Extract the [X, Y] coordinate from the center of the cell holding the provided text.  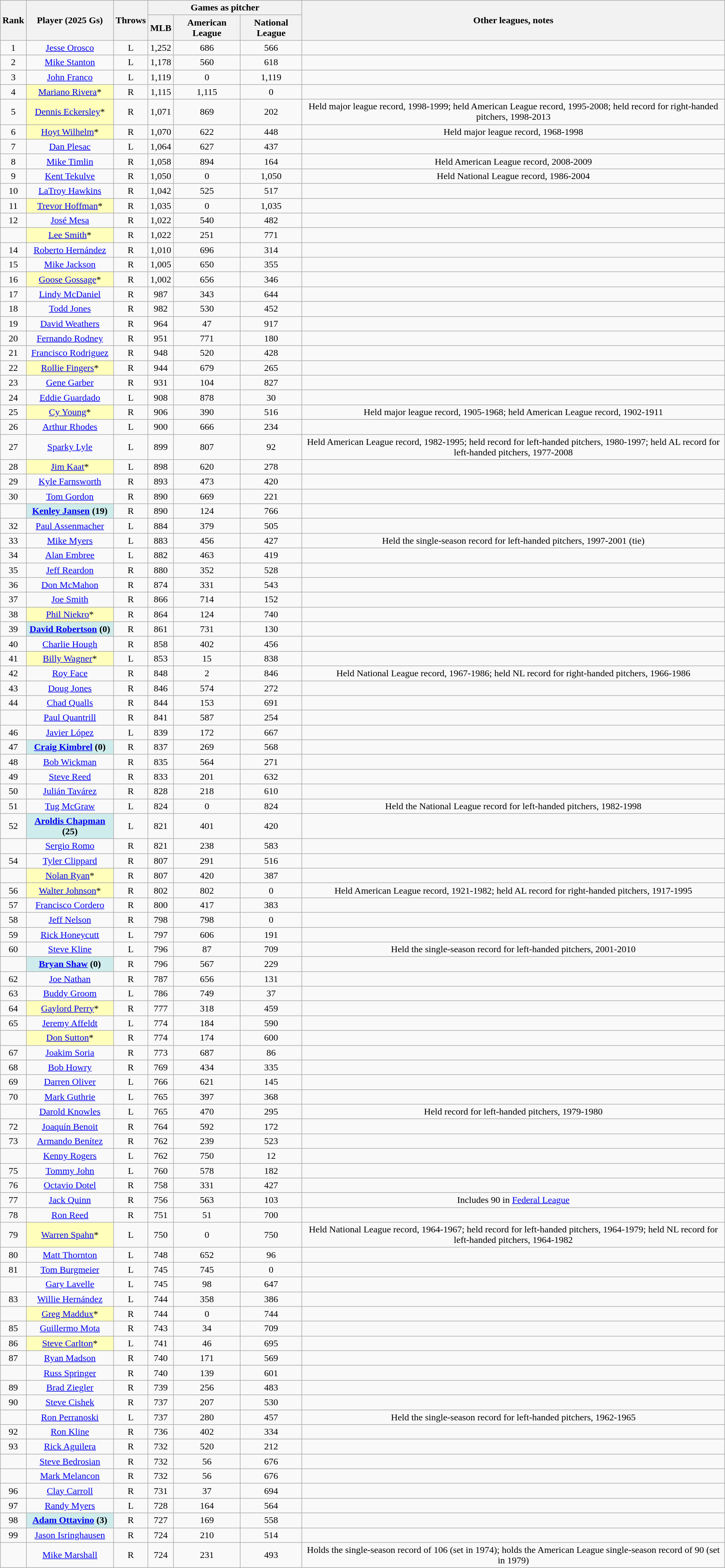
505 [271, 526]
Gary Lavelle [70, 1284]
131 [271, 979]
Greg Maddux* [70, 1314]
Tug McGraw [70, 806]
Rollie Fingers* [70, 368]
419 [271, 555]
49 [13, 777]
269 [207, 747]
201 [207, 777]
11 [13, 206]
797 [161, 934]
231 [207, 1555]
Kenley Jansen (19) [70, 511]
Ron Reed [70, 1215]
221 [271, 496]
899 [161, 446]
77 [13, 1200]
39 [13, 629]
Russ Springer [70, 1373]
358 [207, 1299]
727 [161, 1520]
59 [13, 934]
Brad Ziegler [70, 1387]
41 [13, 658]
618 [271, 62]
21 [13, 353]
8 [13, 161]
32 [13, 526]
Held the single-season record for left-handed pitchers, 2001-2010 [514, 949]
574 [207, 688]
10 [13, 191]
Steve Bedrosian [70, 1461]
52 [13, 826]
4 [13, 92]
884 [161, 526]
606 [207, 934]
417 [207, 905]
238 [207, 846]
Held American League record, 1982-1995; held record for left-handed pitchers, 1980-1997; held AL record for left-handed pitchers, 1977-2008 [514, 446]
Ryan Madson [70, 1358]
Joaquín Benoit [70, 1126]
80 [13, 1255]
John Franco [70, 77]
Bob Howry [70, 1067]
Kyle Farnsworth [70, 482]
229 [271, 964]
Kenny Rogers [70, 1156]
686 [207, 48]
428 [271, 353]
Mark Guthrie [70, 1097]
Kent Tekulve [70, 176]
70 [13, 1097]
Buddy Groom [70, 994]
Roberto Hernández [70, 250]
Eddie Guardado [70, 397]
40 [13, 644]
390 [207, 412]
739 [161, 1387]
18 [13, 309]
Clay Carroll [70, 1491]
587 [207, 718]
Francisco Rodriguez [70, 353]
800 [161, 905]
540 [207, 221]
Steve Cishek [70, 1402]
900 [161, 427]
Sparky Lyle [70, 446]
Aroldis Chapman (25) [70, 826]
964 [161, 324]
Francisco Cordero [70, 905]
67 [13, 1053]
81 [13, 1270]
1,071 [161, 112]
60 [13, 949]
Holds the single-season record of 106 (set in 1974); holds the American League single-season record of 90 (set in 1979) [514, 1555]
19 [13, 324]
764 [161, 1126]
694 [271, 1491]
470 [207, 1111]
Dan Plesac [70, 146]
318 [207, 1008]
473 [207, 482]
295 [271, 1111]
728 [161, 1506]
Tom Burgmeier [70, 1270]
9 [13, 176]
271 [271, 762]
207 [207, 1402]
44 [13, 703]
Warren Spahn* [70, 1235]
3 [13, 77]
Jim Kaat* [70, 467]
600 [271, 1038]
Billy Wagner* [70, 658]
Mark Melancon [70, 1476]
567 [207, 964]
880 [161, 570]
Sergio Romo [70, 846]
Alan Embree [70, 555]
Dennis Eckersley* [70, 112]
463 [207, 555]
751 [161, 1215]
560 [207, 62]
695 [271, 1343]
749 [207, 994]
401 [207, 826]
627 [207, 146]
861 [161, 629]
Charlie Hough [70, 644]
35 [13, 570]
760 [161, 1171]
278 [271, 467]
714 [207, 600]
Held the single-season record for left-handed pitchers, 1997-2001 (tie) [514, 541]
1,010 [161, 250]
769 [161, 1067]
26 [13, 427]
54 [13, 861]
379 [207, 526]
218 [207, 791]
679 [207, 368]
787 [161, 979]
493 [271, 1555]
Tyler Clippard [70, 861]
864 [161, 614]
Craig Kimbrel (0) [70, 747]
Rank [13, 20]
696 [207, 250]
57 [13, 905]
666 [207, 427]
184 [207, 1023]
Armando Benítez [70, 1141]
578 [207, 1171]
239 [207, 1141]
987 [161, 294]
29 [13, 482]
Steve Carlton* [70, 1343]
906 [161, 412]
601 [271, 1373]
Adam Ottavino (3) [70, 1520]
741 [161, 1343]
874 [161, 585]
448 [271, 132]
79 [13, 1235]
894 [207, 161]
620 [207, 467]
152 [271, 600]
Tommy John [70, 1171]
667 [271, 732]
883 [161, 541]
139 [207, 1373]
543 [271, 585]
33 [13, 541]
Goose Gossage* [70, 279]
Gene Garber [70, 383]
Joe Smith [70, 600]
839 [161, 732]
383 [271, 905]
652 [207, 1255]
632 [271, 777]
Games as pitcher [225, 8]
827 [271, 383]
191 [271, 934]
Don McMahon [70, 585]
Randy Myers [70, 1506]
291 [207, 861]
437 [271, 146]
982 [161, 309]
Mike Marshall [70, 1555]
568 [271, 747]
525 [207, 191]
75 [13, 1171]
130 [271, 629]
Octavio Dotel [70, 1185]
Player (2025 Gs) [70, 20]
National League [271, 28]
180 [271, 338]
Jack Quinn [70, 1200]
234 [271, 427]
848 [161, 673]
5 [13, 112]
Willie Hernández [70, 1299]
882 [161, 555]
1,058 [161, 161]
583 [271, 846]
17 [13, 294]
22 [13, 368]
25 [13, 412]
Nolan Ryan* [70, 875]
Fernando Rodney [70, 338]
Tom Gordon [70, 496]
Mike Stanton [70, 62]
Jesse Orosco [70, 48]
893 [161, 482]
853 [161, 658]
97 [13, 1506]
434 [207, 1067]
210 [207, 1535]
1,178 [161, 62]
951 [161, 338]
Throws [131, 20]
610 [271, 791]
Mike Myers [70, 541]
23 [13, 383]
517 [271, 191]
20 [13, 338]
Held major league record, 1905-1968; held American League record, 1902-1911 [514, 412]
212 [271, 1447]
Held the single-season record for left-handed pitchers, 1962-1965 [514, 1417]
169 [207, 1520]
Jeff Reardon [70, 570]
Mariano Rivera* [70, 92]
569 [271, 1358]
838 [271, 658]
256 [207, 1387]
265 [271, 368]
Jeff Nelson [70, 920]
Hoyt Wilhelm* [70, 132]
Lee Smith* [70, 235]
American League [207, 28]
773 [161, 1053]
457 [271, 1417]
948 [161, 353]
62 [13, 979]
Includes 90 in Federal League [514, 1200]
MLB [161, 28]
Todd Jones [70, 309]
Javier López [70, 732]
566 [271, 48]
Mike Jackson [70, 265]
Julián Tavárez [70, 791]
622 [207, 132]
83 [13, 1299]
Steve Kline [70, 949]
Doug Jones [70, 688]
1,070 [161, 132]
Bryan Shaw (0) [70, 964]
48 [13, 762]
Jeremy Affeldt [70, 1023]
78 [13, 1215]
1,252 [161, 48]
72 [13, 1126]
99 [13, 1535]
858 [161, 644]
90 [13, 1402]
523 [271, 1141]
Phil Niekro* [70, 614]
352 [207, 570]
644 [271, 294]
104 [207, 383]
Roy Face [70, 673]
Mike Timlin [70, 161]
43 [13, 688]
182 [271, 1171]
103 [271, 1200]
14 [13, 250]
Joe Nathan [70, 979]
335 [271, 1067]
Paul Quantrill [70, 718]
50 [13, 791]
42 [13, 673]
Held National League record, 1967-1986; held NL record for right-handed pitchers, 1966-1986 [514, 673]
David Weathers [70, 324]
1,005 [161, 265]
878 [207, 397]
153 [207, 703]
Ron Kline [70, 1432]
Held major league record, 1998-1999; held American League record, 1995-2008; held record for right-handed pitchers, 1998-2013 [514, 112]
1,002 [161, 279]
73 [13, 1141]
777 [161, 1008]
368 [271, 1097]
452 [271, 309]
Chad Qualls [70, 703]
85 [13, 1328]
145 [271, 1082]
69 [13, 1082]
691 [271, 703]
24 [13, 397]
LaTroy Hawkins [70, 191]
Arthur Rhodes [70, 427]
65 [13, 1023]
36 [13, 585]
Held American League record, 2008-2009 [514, 161]
397 [207, 1097]
27 [13, 446]
Gaylord Perry* [70, 1008]
Don Sutton* [70, 1038]
786 [161, 994]
Steve Reed [70, 777]
743 [161, 1328]
387 [271, 875]
Matt Thornton [70, 1255]
647 [271, 1284]
Walter Johnson* [70, 890]
Held the National League record for left-handed pitchers, 1982-1998 [514, 806]
Held major league record, 1968-1998 [514, 132]
592 [207, 1126]
174 [207, 1038]
Jason Isringhausen [70, 1535]
38 [13, 614]
Rick Honeycutt [70, 934]
669 [207, 496]
Held record for left-handed pitchers, 1979-1980 [514, 1111]
528 [271, 570]
16 [13, 279]
1,064 [161, 146]
346 [271, 279]
Bob Wickman [70, 762]
590 [271, 1023]
Lindy McDaniel [70, 294]
64 [13, 1008]
355 [271, 265]
748 [161, 1255]
931 [161, 383]
334 [271, 1432]
866 [161, 600]
254 [271, 718]
314 [271, 250]
835 [161, 762]
93 [13, 1447]
7 [13, 146]
89 [13, 1387]
343 [207, 294]
898 [161, 467]
756 [161, 1200]
63 [13, 994]
563 [207, 1200]
251 [207, 235]
Trevor Hoffman* [70, 206]
272 [271, 688]
Rick Aguilera [70, 1447]
621 [207, 1082]
844 [161, 703]
171 [207, 1358]
386 [271, 1299]
758 [161, 1185]
Held National League record, 1986-2004 [514, 176]
6 [13, 132]
869 [207, 112]
58 [13, 920]
482 [271, 221]
650 [207, 265]
837 [161, 747]
Paul Assenmacher [70, 526]
1,042 [161, 191]
828 [161, 791]
David Robertson (0) [70, 629]
Held American League record, 1921-1982; held AL record for right-handed pitchers, 1917-1995 [514, 890]
68 [13, 1067]
841 [161, 718]
687 [207, 1053]
483 [271, 1387]
833 [161, 777]
76 [13, 1185]
944 [161, 368]
459 [271, 1008]
Other leagues, notes [514, 20]
28 [13, 467]
917 [271, 324]
Darold Knowles [70, 1111]
Guillermo Mota [70, 1328]
1 [13, 48]
908 [161, 397]
José Mesa [70, 221]
202 [271, 112]
700 [271, 1215]
Held National League record, 1964-1967; held record for left-handed pitchers, 1964-1979; held NL record for left-handed pitchers, 1964-1982 [514, 1235]
514 [271, 1535]
Cy Young* [70, 412]
558 [271, 1520]
Ron Perranoski [70, 1417]
Darren Oliver [70, 1082]
736 [161, 1432]
Joakim Soria [70, 1053]
280 [207, 1417]
